Search for the cell housing the specified text and yield its (x, y) center coordinate. 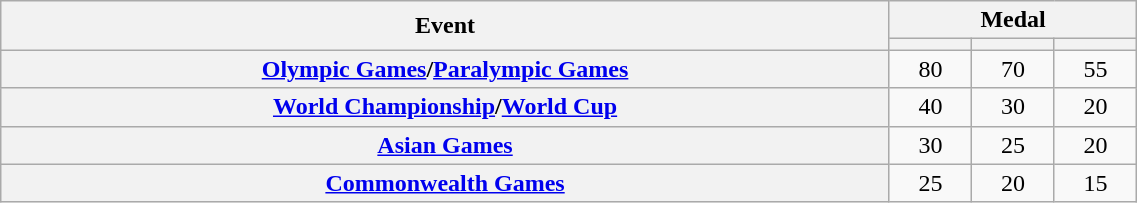
15 (1096, 183)
World Championship/World Cup (446, 107)
Olympic Games/Paralympic Games (446, 69)
70 (1013, 69)
Event (446, 26)
40 (930, 107)
Asian Games (446, 145)
Commonwealth Games (446, 183)
Medal (1012, 20)
55 (1096, 69)
80 (930, 69)
